Return [X, Y] of the center of cell containing provided text 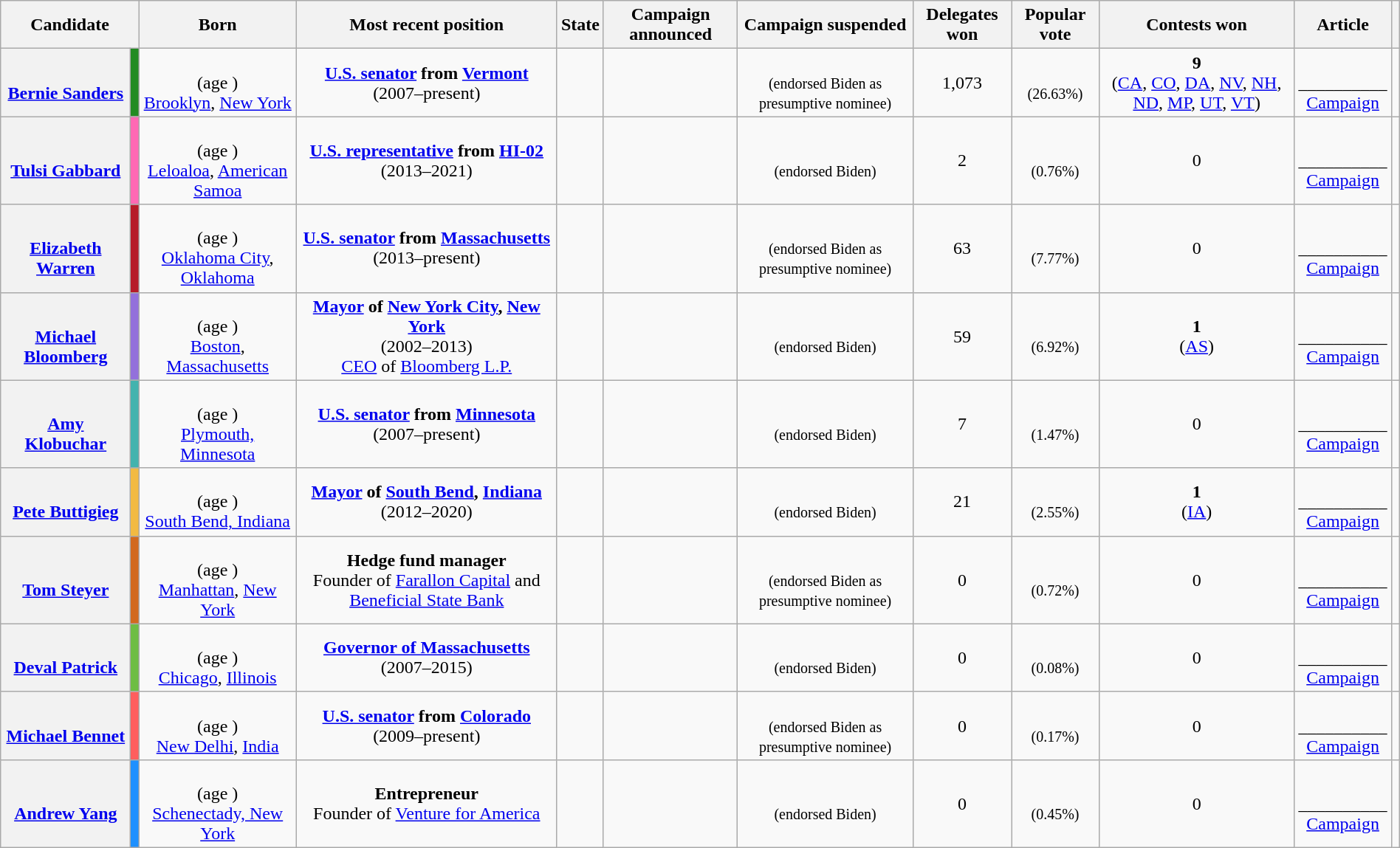
(26.63%) [1055, 83]
1(IA) [1196, 502]
(age )Brooklyn, New York [217, 83]
Popular vote [1055, 25]
Michael Bennet [66, 725]
1,073 [962, 83]
State [580, 25]
Hedge fund managerFounder of Farallon Capital and Beneficial State Bank [427, 580]
Governor of Massachusetts (2007–2015) [427, 658]
(age )Manhattan, New York [217, 580]
Contests won [1196, 25]
(age )Plymouth, Minnesota [217, 424]
(age )Schenectady, New York [217, 803]
Candidate [70, 25]
Michael Bloomberg [66, 337]
U.S. senator from Minnesota (2007–present) [427, 424]
Mayor of New York City, New York (2002–2013)CEO of Bloomberg L.P. [427, 337]
(age )Boston, Massachusetts [217, 337]
Article [1342, 25]
Tom Steyer [66, 580]
Pete Buttigieg [66, 502]
U.S. senator from Massachusetts (2013–present) [427, 248]
(7.77%) [1055, 248]
U.S. representative from HI-02 (2013–2021) [427, 161]
(age )Chicago, Illinois [217, 658]
Amy Klobuchar [66, 424]
59 [962, 337]
Campaign suspended [826, 25]
(age )New Delhi, India [217, 725]
2 [962, 161]
21 [962, 502]
(0.08%) [1055, 658]
(6.92%) [1055, 337]
(age )South Bend, Indiana [217, 502]
(age )Oklahoma City, Oklahoma [217, 248]
(age )Leloaloa, American Samoa [217, 161]
U.S. senator from Vermont (2007–present) [427, 83]
7 [962, 424]
(2.55%) [1055, 502]
Andrew Yang [66, 803]
(0.17%) [1055, 725]
Tulsi Gabbard [66, 161]
Elizabeth Warren [66, 248]
Born [217, 25]
1(AS) [1196, 337]
Delegates won [962, 25]
U.S. senator from Colorado (2009–present) [427, 725]
63 [962, 248]
(0.45%) [1055, 803]
Campaign announced [670, 25]
Bernie Sanders [66, 83]
Mayor of South Bend, Indiana (2012–2020) [427, 502]
(0.72%) [1055, 580]
EntrepreneurFounder of Venture for America [427, 803]
Most recent position [427, 25]
(1.47%) [1055, 424]
(0.76%) [1055, 161]
Deval Patrick [66, 658]
9 (CA, CO, DA, NV, NH, ND, MP, UT, VT) [1196, 83]
